Search for the cell housing the specified text and yield its [X, Y] center coordinate. 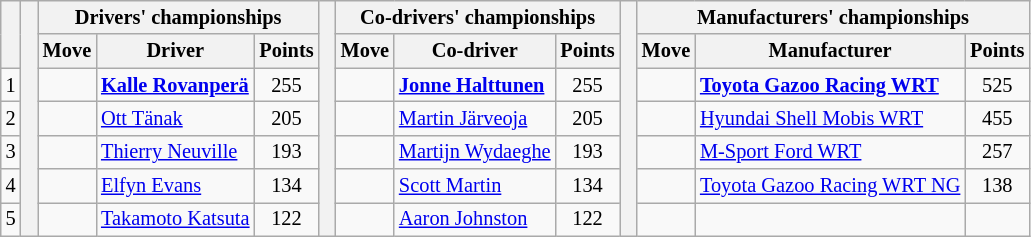
Martijn Wydaeghe [475, 152]
Co-driver [475, 51]
Toyota Gazoo Racing WRT [830, 85]
Manufacturer [830, 51]
4 [11, 186]
138 [997, 186]
Jonne Halttunen [475, 85]
Kalle Rovanperä [175, 85]
Aaron Johnston [475, 219]
Drivers' championships [178, 17]
2 [11, 118]
Martin Järveoja [475, 118]
257 [997, 152]
Thierry Neuville [175, 152]
5 [11, 219]
3 [11, 152]
Toyota Gazoo Racing WRT NG [830, 186]
Manufacturers' championships [834, 17]
455 [997, 118]
Ott Tänak [175, 118]
Co-drivers' championships [478, 17]
Scott Martin [475, 186]
525 [997, 85]
Elfyn Evans [175, 186]
Driver [175, 51]
M-Sport Ford WRT [830, 152]
Hyundai Shell Mobis WRT [830, 118]
1 [11, 85]
Takamoto Katsuta [175, 219]
